From the cell containing the given text, extract its center point as [X, Y] coordinate. 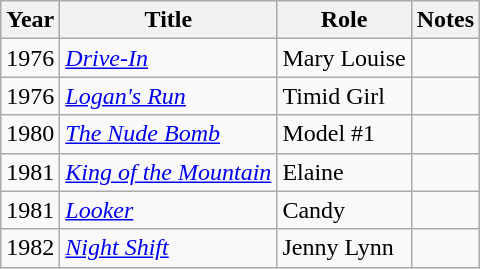
Mary Louise [344, 58]
The Nude Bomb [168, 134]
Candy [344, 210]
Night Shift [168, 248]
Jenny Lynn [344, 248]
Role [344, 20]
Drive-In [168, 58]
1982 [30, 248]
Model #1 [344, 134]
Year [30, 20]
Notes [445, 20]
Timid Girl [344, 96]
1980 [30, 134]
Title [168, 20]
Elaine [344, 172]
Looker [168, 210]
King of the Mountain [168, 172]
Logan's Run [168, 96]
